Identify which cell holds the provided text, then report its [x, y] central coordinate. 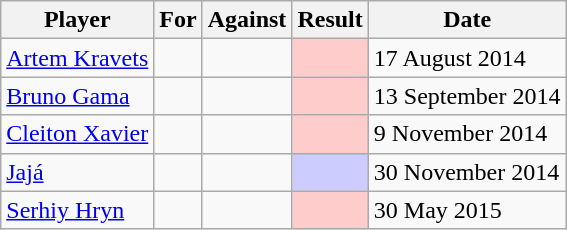
13 September 2014 [467, 96]
Artem Kravets [78, 58]
Cleiton Xavier [78, 134]
30 November 2014 [467, 172]
Bruno Gama [78, 96]
Result [330, 20]
17 August 2014 [467, 58]
Against [247, 20]
30 May 2015 [467, 210]
9 November 2014 [467, 134]
For [178, 20]
Jajá [78, 172]
Serhiy Hryn [78, 210]
Player [78, 20]
Date [467, 20]
